Search for the cell housing the specified text and yield its [X, Y] center coordinate. 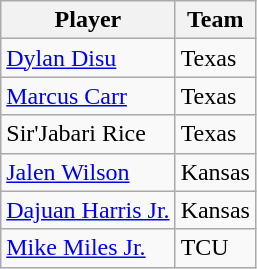
Dylan Disu [88, 58]
Dajuan Harris Jr. [88, 210]
Jalen Wilson [88, 172]
Mike Miles Jr. [88, 248]
Player [88, 20]
TCU [215, 248]
Team [215, 20]
Sir'Jabari Rice [88, 134]
Marcus Carr [88, 96]
